Find where the given text appears and provide that cell's center as [X, Y] coordinate. 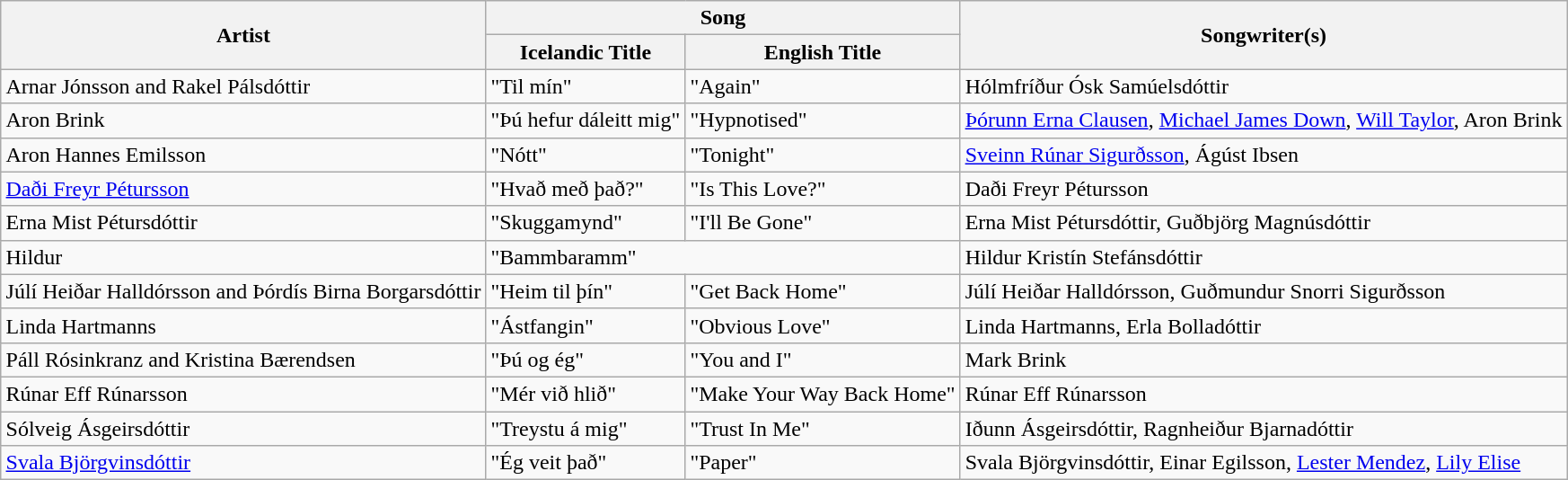
Artist [243, 35]
"Paper" [823, 463]
"Trust In Me" [823, 429]
Júlí Heiðar Halldórsson, Guðmundur Snorri Sigurðsson [1264, 291]
"Treystu á mig" [586, 429]
"Heim til þín" [586, 291]
Arnar Jónsson and Rakel Pálsdóttir [243, 86]
"Ég veit það" [586, 463]
"Skuggamynd" [586, 223]
Aron Hannes Emilsson [243, 155]
"Get Back Home" [823, 291]
Song [723, 18]
"Hvað með það?" [586, 189]
Hólmfríður Ósk Samúelsdóttir [1264, 86]
Erna Mist Pétursdóttir, Guðbjörg Magnúsdóttir [1264, 223]
English Title [823, 52]
"Nótt" [586, 155]
Linda Hartmanns, Erla Bolladóttir [1264, 325]
"Þú hefur dáleitt mig" [586, 120]
Erna Mist Pétursdóttir [243, 223]
Þórunn Erna Clausen, Michael James Down, Will Taylor, Aron Brink [1264, 120]
"Bammbaramm" [723, 257]
Icelandic Title [586, 52]
Júlí Heiðar Halldórsson and Þórdís Birna Borgarsdóttir [243, 291]
Mark Brink [1264, 360]
"Again" [823, 86]
"Obvious Love" [823, 325]
Songwriter(s) [1264, 35]
"Is This Love?" [823, 189]
"Til mín" [586, 86]
Sólveig Ásgeirsdóttir [243, 429]
"Hypnotised" [823, 120]
Hildur Kristín Stefánsdóttir [1264, 257]
Sveinn Rúnar Sigurðsson, Ágúst Ibsen [1264, 155]
"Tonight" [823, 155]
"Make Your Way Back Home" [823, 394]
Linda Hartmanns [243, 325]
Svala Björgvinsdóttir [243, 463]
"You and I" [823, 360]
Páll Rósinkranz and Kristina Bærendsen [243, 360]
Hildur [243, 257]
"Þú og ég" [586, 360]
"I'll Be Gone" [823, 223]
"Mér við hlið" [586, 394]
"Ástfangin" [586, 325]
Aron Brink [243, 120]
Svala Björgvinsdóttir, Einar Egilsson, Lester Mendez, Lily Elise [1264, 463]
Iðunn Ásgeirsdóttir, Ragnheiður Bjarnadóttir [1264, 429]
